Pinpoint the cell where the given text exists, returning its (X, Y) midpoint coordinate. 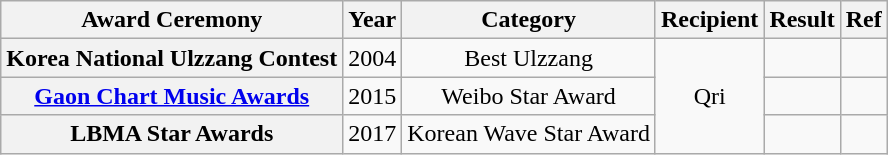
Year (372, 20)
Result (802, 20)
LBMA Star Awards (172, 134)
Best Ulzzang (529, 58)
Gaon Chart Music Awards (172, 96)
2015 (372, 96)
2004 (372, 58)
Korean Wave Star Award (529, 134)
Qri (709, 96)
Category (529, 20)
2017 (372, 134)
Korea National Ulzzang Contest (172, 58)
Weibo Star Award (529, 96)
Recipient (709, 20)
Award Ceremony (172, 20)
Ref (864, 20)
